Capture the cell that displays the provided text and extract its (x, y) central coordinate. 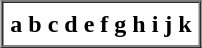
a b c d e f g h i j k (100, 24)
